Return the (x, y) coordinate for the center point of the cell that contains the specified text.  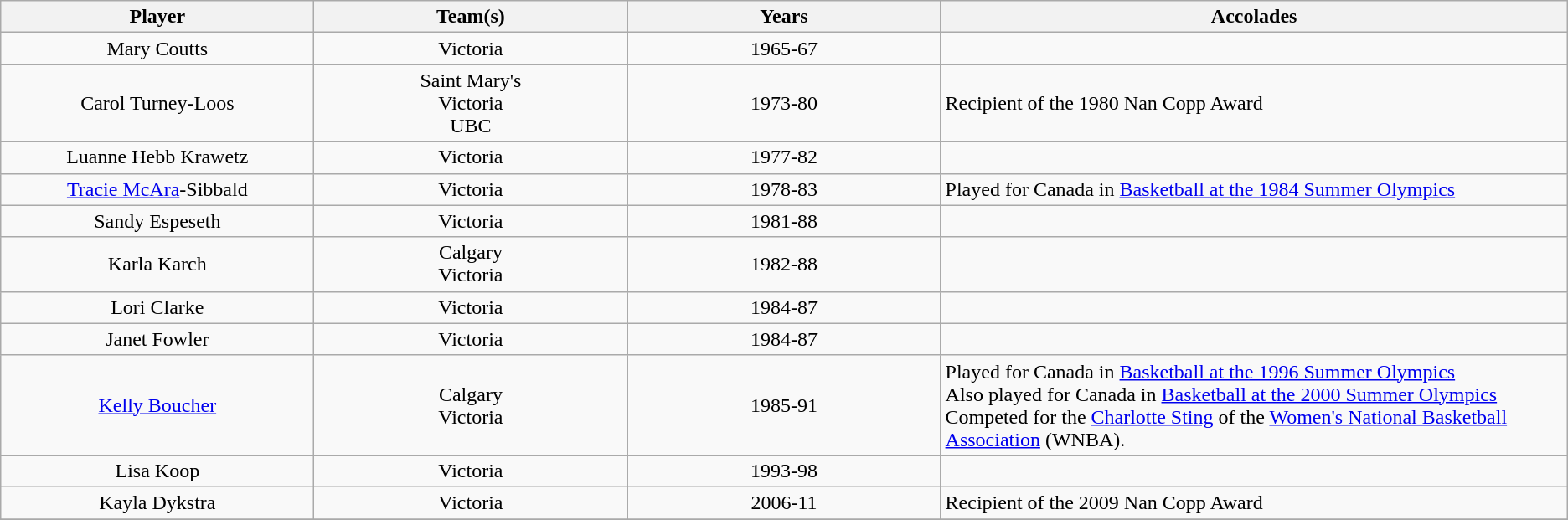
Janet Fowler (157, 339)
Lori Clarke (157, 307)
Kelly Boucher (157, 405)
Played for Canada in Basketball at the 1984 Summer Olympics (1254, 189)
Sandy Espeseth (157, 221)
1982-88 (784, 265)
Recipient of the 2009 Nan Copp Award (1254, 502)
Kayla Dykstra (157, 502)
Carol Turney-Loos (157, 103)
1978-83 (784, 189)
Years (784, 17)
Karla Karch (157, 265)
Luanne Hebb Krawetz (157, 157)
Mary Coutts (157, 49)
1981-88 (784, 221)
1993-98 (784, 471)
Lisa Koop (157, 471)
Saint Mary's Victoria UBC (471, 103)
1985-91 (784, 405)
1977-82 (784, 157)
Recipient of the 1980 Nan Copp Award (1254, 103)
Tracie McAra-Sibbald (157, 189)
Player (157, 17)
Team(s) (471, 17)
Accolades (1254, 17)
1973-80 (784, 103)
1965-67 (784, 49)
2006-11 (784, 502)
